For the text-containing cell, return its midpoint in (X, Y) coordinate format. 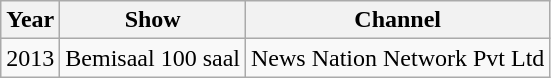
Show (153, 20)
2013 (30, 58)
Bemisaal 100 saal (153, 58)
News Nation Network Pvt Ltd (398, 58)
Year (30, 20)
Channel (398, 20)
